Pinpoint the cell where the given text exists, returning its (X, Y) midpoint coordinate. 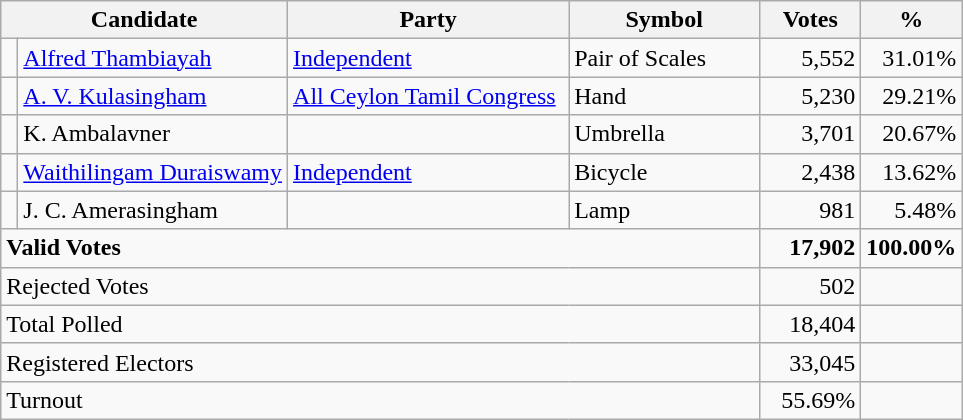
Symbol (664, 20)
Registered Electors (380, 362)
Pair of Scales (664, 58)
Bicycle (664, 172)
Alfred Thambiayah (153, 58)
5,552 (810, 58)
18,404 (810, 324)
Party (428, 20)
Hand (664, 96)
Candidate (144, 20)
Turnout (380, 400)
5,230 (810, 96)
100.00% (912, 248)
Rejected Votes (380, 286)
31.01% (912, 58)
55.69% (810, 400)
13.62% (912, 172)
33,045 (810, 362)
Valid Votes (380, 248)
All Ceylon Tamil Congress (428, 96)
20.67% (912, 134)
J. C. Amerasingham (153, 210)
Votes (810, 20)
17,902 (810, 248)
29.21% (912, 96)
2,438 (810, 172)
Waithilingam Duraiswamy (153, 172)
A. V. Kulasingham (153, 96)
Lamp (664, 210)
3,701 (810, 134)
K. Ambalavner (153, 134)
981 (810, 210)
Umbrella (664, 134)
% (912, 20)
Total Polled (380, 324)
5.48% (912, 210)
502 (810, 286)
